Locate the cell with the specified text and output its (X, Y) center coordinate. 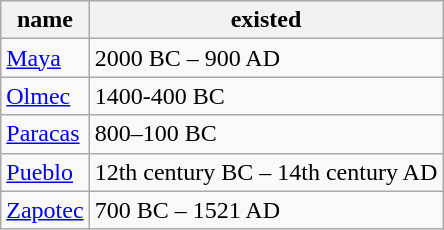
Maya (45, 58)
2000 BC – 900 AD (266, 58)
800–100 BC (266, 134)
Olmec (45, 96)
Zapotec (45, 210)
Pueblo (45, 172)
1400-400 BC (266, 96)
existed (266, 20)
12th century BC – 14th century AD (266, 172)
name (45, 20)
700 BC – 1521 AD (266, 210)
Paracas (45, 134)
